Return the [X, Y] coordinate for the center point of the cell that contains the specified text.  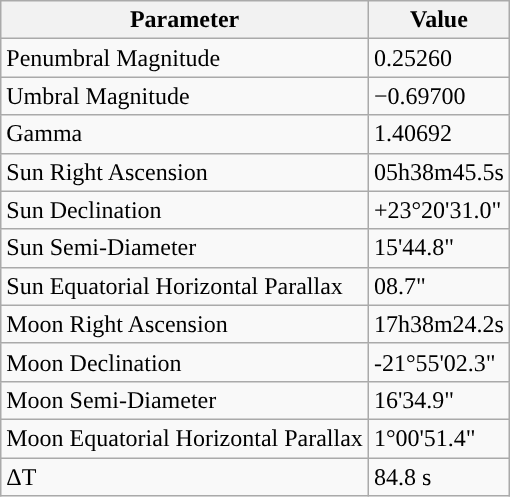
−0.69700 [438, 96]
ΔT [185, 477]
17h38m24.2s [438, 324]
Sun Semi-Diameter [185, 248]
+23°20'31.0" [438, 210]
Umbral Magnitude [185, 96]
05h38m45.5s [438, 172]
Penumbral Magnitude [185, 58]
0.25260 [438, 58]
16'34.9" [438, 400]
Moon Equatorial Horizontal Parallax [185, 438]
15'44.8" [438, 248]
1.40692 [438, 134]
84.8 s [438, 477]
Sun Declination [185, 210]
Moon Declination [185, 362]
Value [438, 20]
1°00'51.4" [438, 438]
Sun Equatorial Horizontal Parallax [185, 286]
08.7" [438, 286]
Moon Semi-Diameter [185, 400]
Parameter [185, 20]
Moon Right Ascension [185, 324]
-21°55'02.3" [438, 362]
Gamma [185, 134]
Sun Right Ascension [185, 172]
